Detect which cell encompasses the target text, then output its (x, y) center coordinate. 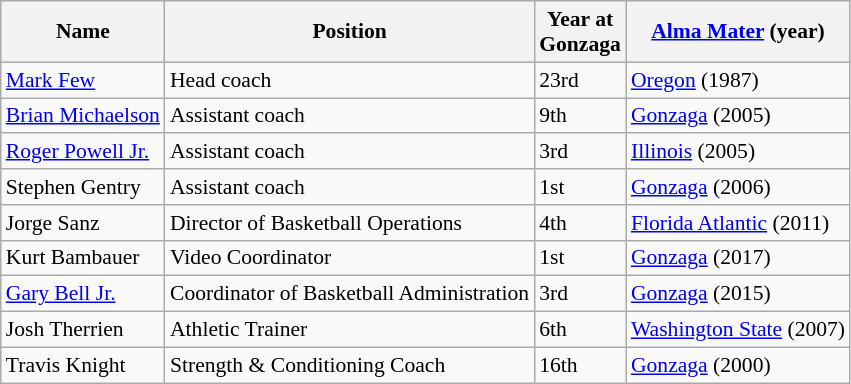
Gonzaga (2015) (738, 294)
Gary Bell Jr. (83, 294)
Coordinator of Basketball Administration (350, 294)
Travis Knight (83, 365)
6th (580, 330)
Gonzaga (2005) (738, 116)
Year atGonzaga (580, 32)
Kurt Bambauer (83, 258)
23rd (580, 80)
Roger Powell Jr. (83, 152)
4th (580, 223)
Mark Few (83, 80)
Head coach (350, 80)
Oregon (1987) (738, 80)
Stephen Gentry (83, 187)
Alma Mater (year) (738, 32)
Name (83, 32)
Director of Basketball Operations (350, 223)
Illinois (2005) (738, 152)
Gonzaga (2006) (738, 187)
Position (350, 32)
Gonzaga (2000) (738, 365)
Athletic Trainer (350, 330)
Florida Atlantic (2011) (738, 223)
9th (580, 116)
Strength & Conditioning Coach (350, 365)
16th (580, 365)
Video Coordinator (350, 258)
Brian Michaelson (83, 116)
Jorge Sanz (83, 223)
Gonzaga (2017) (738, 258)
Washington State (2007) (738, 330)
Josh Therrien (83, 330)
